Return the [X, Y] coordinate for the center point of the cell that contains the specified text.  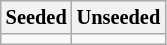
Unseeded [118, 17]
Seeded [36, 17]
